Output the (x, y) coordinate of the center of the cell containing the given text.  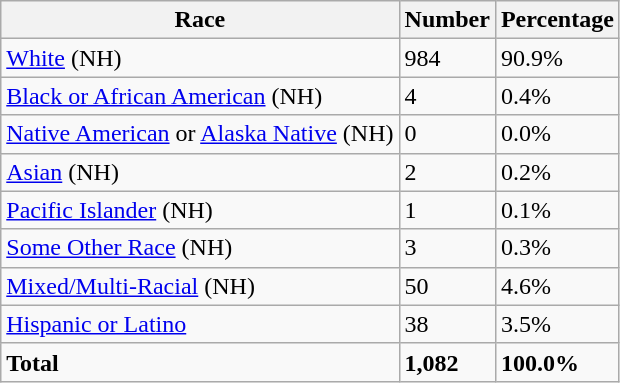
100.0% (557, 362)
4 (447, 96)
0 (447, 134)
Total (200, 362)
0.4% (557, 96)
3.5% (557, 324)
0.2% (557, 172)
Black or African American (NH) (200, 96)
Asian (NH) (200, 172)
Percentage (557, 20)
0.0% (557, 134)
984 (447, 58)
50 (447, 286)
Race (200, 20)
Mixed/Multi-Racial (NH) (200, 286)
2 (447, 172)
1,082 (447, 362)
4.6% (557, 286)
0.3% (557, 248)
3 (447, 248)
White (NH) (200, 58)
Hispanic or Latino (200, 324)
Some Other Race (NH) (200, 248)
1 (447, 210)
Number (447, 20)
38 (447, 324)
0.1% (557, 210)
Pacific Islander (NH) (200, 210)
Native American or Alaska Native (NH) (200, 134)
90.9% (557, 58)
